From the cell containing the given text, extract its center point as [X, Y] coordinate. 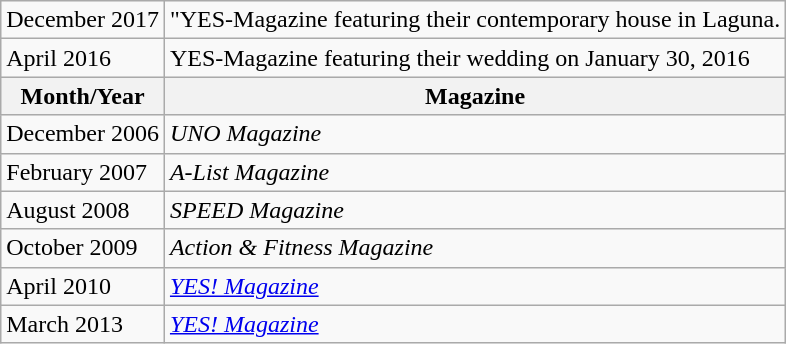
February 2007 [83, 172]
December 2006 [83, 134]
August 2008 [83, 210]
Action & Fitness Magazine [474, 248]
April 2010 [83, 286]
UNO Magazine [474, 134]
December 2017 [83, 20]
April 2016 [83, 58]
"YES-Magazine featuring their contemporary house in Laguna. [474, 20]
October 2009 [83, 248]
SPEED Magazine [474, 210]
Magazine [474, 96]
March 2013 [83, 324]
YES-Magazine featuring their wedding on January 30, 2016 [474, 58]
Month/Year [83, 96]
A-List Magazine [474, 172]
